Search for the cell housing the specified text and yield its (X, Y) center coordinate. 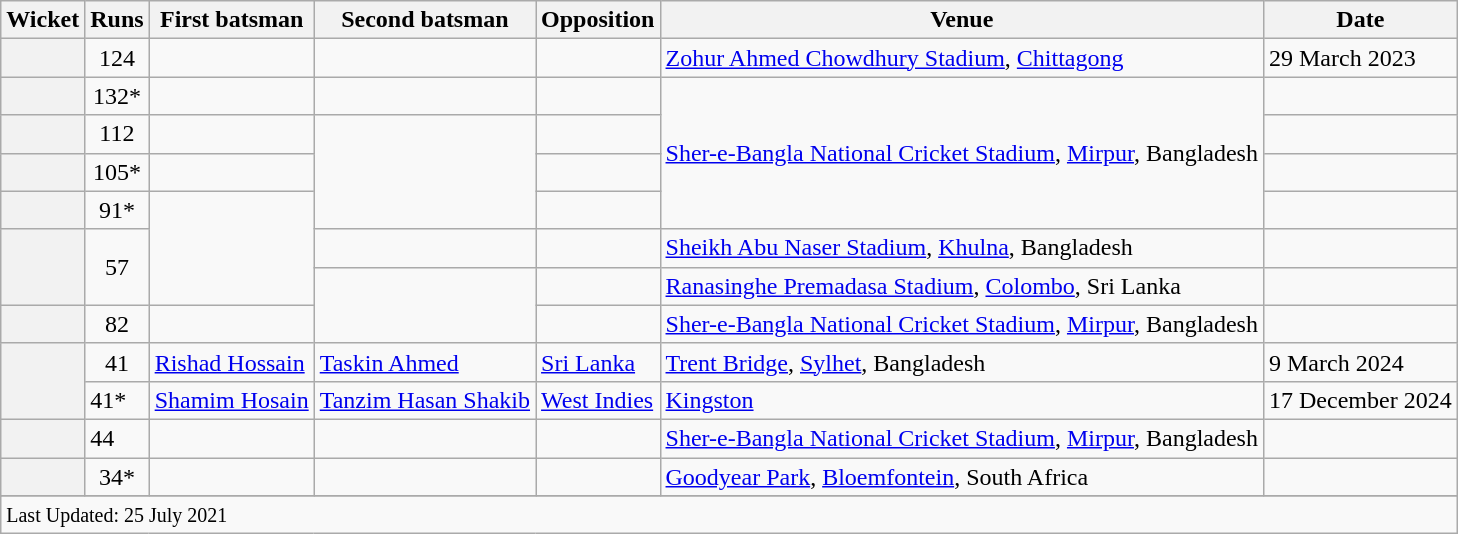
Trent Bridge, Sylhet, Bangladesh (962, 362)
Date (1360, 20)
Zohur Ahmed Chowdhury Stadium, Chittagong (962, 58)
91* (117, 210)
Taskin Ahmed (424, 362)
Venue (962, 20)
44 (117, 438)
57 (117, 267)
17 December 2024 (1360, 400)
41* (117, 400)
Rishad Hossain (232, 362)
132* (117, 96)
Wicket (43, 20)
Second batsman (424, 20)
Sri Lanka (598, 362)
First batsman (232, 20)
Opposition (598, 20)
Goodyear Park, Bloemfontein, South Africa (962, 477)
124 (117, 58)
Sheikh Abu Naser Stadium, Khulna, Bangladesh (962, 248)
41 (117, 362)
Last Updated: 25 July 2021 (729, 515)
Tanzim Hasan Shakib (424, 400)
105* (117, 172)
29 March 2023 (1360, 58)
34* (117, 477)
Shamim Hosain (232, 400)
Ranasinghe Premadasa Stadium, Colombo, Sri Lanka (962, 286)
82 (117, 324)
Kingston (962, 400)
West Indies (598, 400)
9 March 2024 (1360, 362)
Runs (117, 20)
112 (117, 134)
